Search for the cell housing the specified text and yield its [x, y] center coordinate. 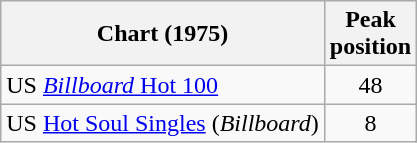
US Hot Soul Singles (Billboard) [163, 123]
Peakposition [370, 34]
48 [370, 85]
8 [370, 123]
US Billboard Hot 100 [163, 85]
Chart (1975) [163, 34]
